Output the (X, Y) coordinate of the center of the cell containing the given text.  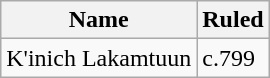
Name (99, 20)
c.799 (233, 58)
K'inich Lakamtuun (99, 58)
Ruled (233, 20)
